Extract the [x, y] coordinate from the center of the cell holding the provided text.  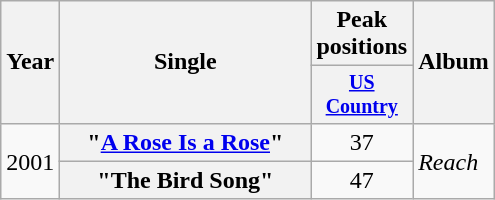
Year [30, 62]
Peak positions [362, 34]
37 [362, 142]
"The Bird Song" [186, 180]
US Country [362, 94]
Album [454, 62]
2001 [30, 161]
47 [362, 180]
"A Rose Is a Rose" [186, 142]
Reach [454, 161]
Single [186, 62]
